Return the [X, Y] coordinate for the center point of the cell that contains the specified text.  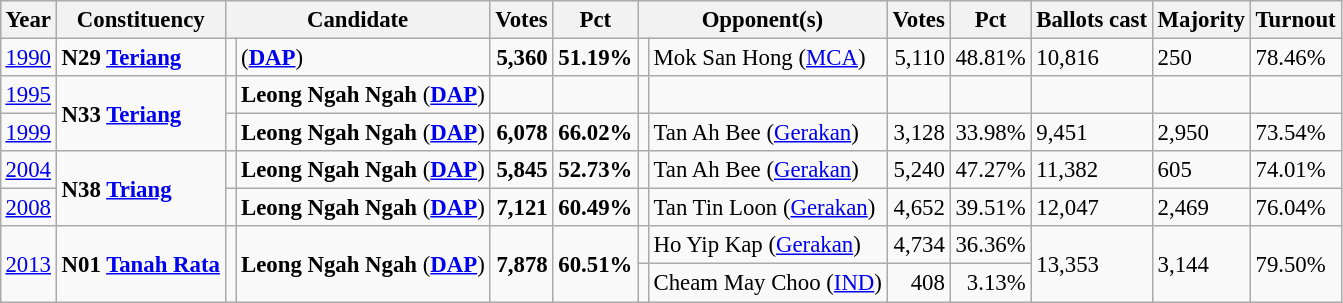
7,878 [522, 264]
Constituency [140, 20]
Majority [1201, 20]
1999 [28, 133]
3,144 [1201, 264]
Turnout [1296, 20]
66.02% [596, 133]
10,816 [1092, 57]
N38 Triang [140, 188]
Year [28, 20]
13,353 [1092, 264]
250 [1201, 57]
33.98% [990, 133]
5,845 [522, 170]
2,469 [1201, 208]
Ballots cast [1092, 20]
Opponent(s) [763, 20]
5,240 [918, 170]
60.49% [596, 208]
1990 [28, 57]
N33 Teriang [140, 114]
47.27% [990, 170]
3,128 [918, 133]
Candidate [358, 20]
2013 [28, 264]
2,950 [1201, 133]
39.51% [990, 208]
Mok San Hong (MCA) [768, 57]
7,121 [522, 208]
48.81% [990, 57]
Cheam May Choo (IND) [768, 283]
60.51% [596, 264]
52.73% [596, 170]
36.36% [990, 245]
Tan Tin Loon (Gerakan) [768, 208]
N29 Teriang [140, 57]
(DAP) [363, 57]
N01 Tanah Rata [140, 264]
79.50% [1296, 264]
605 [1201, 170]
11,382 [1092, 170]
1995 [28, 95]
74.01% [1296, 170]
2004 [28, 170]
6,078 [522, 133]
12,047 [1092, 208]
5,360 [522, 57]
2008 [28, 208]
4,734 [918, 245]
51.19% [596, 57]
76.04% [1296, 208]
78.46% [1296, 57]
5,110 [918, 57]
73.54% [1296, 133]
Ho Yip Kap (Gerakan) [768, 245]
4,652 [918, 208]
9,451 [1092, 133]
408 [918, 283]
3.13% [990, 283]
